Search for the cell housing the specified text and yield its (X, Y) center coordinate. 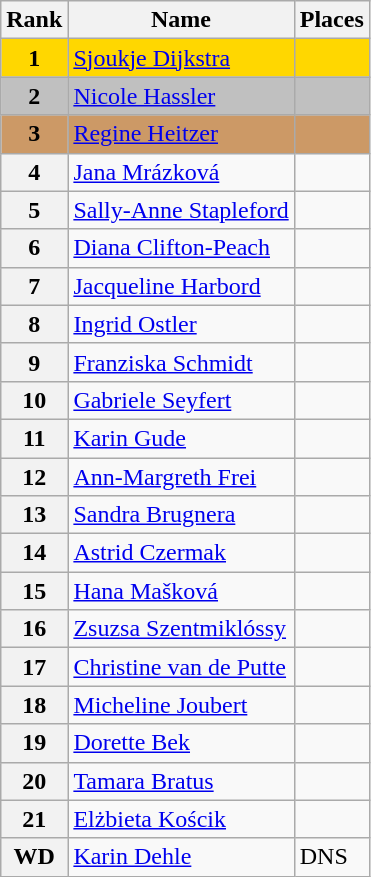
11 (34, 438)
Astrid Czermak (181, 553)
Ingrid Ostler (181, 324)
4 (34, 172)
Micheline Joubert (181, 705)
Zsuzsa Szentmiklóssy (181, 629)
Places (332, 20)
Diana Clifton-Peach (181, 248)
Elżbieta Kościk (181, 819)
10 (34, 400)
Regine Heitzer (181, 134)
Sjoukje Dijkstra (181, 58)
Ann-Margreth Frei (181, 477)
Jacqueline Harbord (181, 286)
Nicole Hassler (181, 96)
5 (34, 210)
7 (34, 286)
16 (34, 629)
Jana Mrázková (181, 172)
Sandra Brugnera (181, 515)
Franziska Schmidt (181, 362)
Christine van de Putte (181, 667)
WD (34, 857)
Name (181, 20)
Gabriele Seyfert (181, 400)
Karin Dehle (181, 857)
Tamara Bratus (181, 781)
DNS (332, 857)
12 (34, 477)
2 (34, 96)
19 (34, 743)
8 (34, 324)
15 (34, 591)
Karin Gude (181, 438)
6 (34, 248)
Hana Mašková (181, 591)
Rank (34, 20)
3 (34, 134)
21 (34, 819)
14 (34, 553)
13 (34, 515)
17 (34, 667)
18 (34, 705)
1 (34, 58)
9 (34, 362)
20 (34, 781)
Dorette Bek (181, 743)
Sally-Anne Stapleford (181, 210)
